Search for the cell housing the specified text and yield its (x, y) center coordinate. 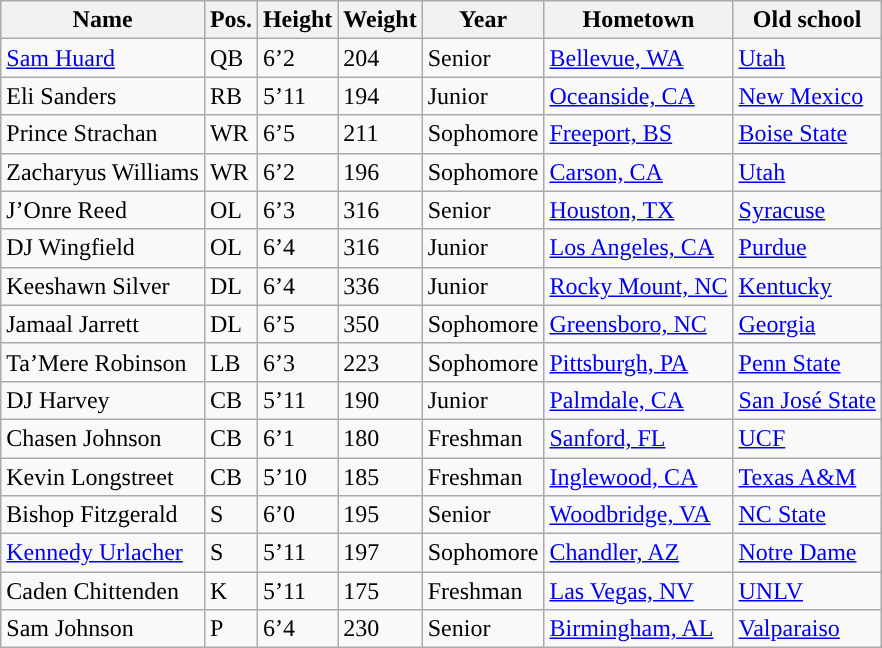
Sam Huard (103, 58)
Old school (807, 20)
Sam Johnson (103, 629)
Jamaal Jarrett (103, 324)
185 (380, 477)
175 (380, 591)
Kentucky (807, 286)
QB (230, 58)
Name (103, 20)
Las Vegas, NV (638, 591)
194 (380, 96)
Rocky Mount, NC (638, 286)
Bishop Fitzgerald (103, 515)
196 (380, 172)
Syracuse (807, 210)
San José State (807, 400)
Valparaiso (807, 629)
5’10 (297, 477)
Georgia (807, 324)
336 (380, 286)
UCF (807, 438)
195 (380, 515)
Boise State (807, 134)
230 (380, 629)
Palmdale, CA (638, 400)
Houston, TX (638, 210)
6’1 (297, 438)
Chasen Johnson (103, 438)
Prince Strachan (103, 134)
Greensboro, NC (638, 324)
Los Angeles, CA (638, 248)
Sanford, FL (638, 438)
Purdue (807, 248)
Notre Dame (807, 553)
Keeshawn Silver (103, 286)
Pittsburgh, PA (638, 362)
Oceanside, CA (638, 96)
Eli Sanders (103, 96)
J’Onre Reed (103, 210)
Woodbridge, VA (638, 515)
Zacharyus Williams (103, 172)
Height (297, 20)
NC State (807, 515)
Texas A&M (807, 477)
RB (230, 96)
180 (380, 438)
Carson, CA (638, 172)
DJ Harvey (103, 400)
197 (380, 553)
Ta’Mere Robinson (103, 362)
Inglewood, CA (638, 477)
New Mexico (807, 96)
P (230, 629)
Caden Chittenden (103, 591)
Weight (380, 20)
Year (483, 20)
350 (380, 324)
Pos. (230, 20)
204 (380, 58)
LB (230, 362)
Hometown (638, 20)
6’0 (297, 515)
UNLV (807, 591)
Penn State (807, 362)
Freeport, BS (638, 134)
Kennedy Urlacher (103, 553)
Birmingham, AL (638, 629)
190 (380, 400)
211 (380, 134)
Bellevue, WA (638, 58)
K (230, 591)
Kevin Longstreet (103, 477)
223 (380, 362)
Chandler, AZ (638, 553)
DJ Wingfield (103, 248)
